Return [x, y] of the center of cell containing provided text 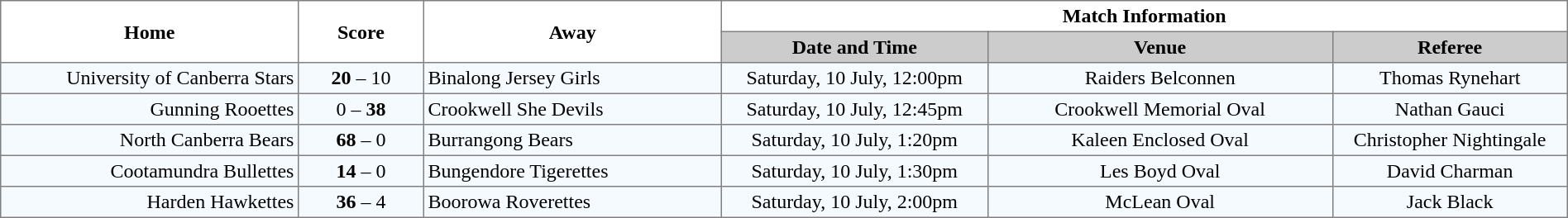
McLean Oval [1159, 202]
Away [572, 31]
Saturday, 10 July, 12:00pm [854, 78]
Jack Black [1450, 202]
Venue [1159, 47]
Harden Hawkettes [150, 202]
68 – 0 [361, 140]
Les Boyd Oval [1159, 171]
Burrangong Bears [572, 140]
Kaleen Enclosed Oval [1159, 140]
Gunning Rooettes [150, 109]
North Canberra Bears [150, 140]
Raiders Belconnen [1159, 78]
Saturday, 10 July, 1:30pm [854, 171]
20 – 10 [361, 78]
University of Canberra Stars [150, 78]
Saturday, 10 July, 2:00pm [854, 202]
Nathan Gauci [1450, 109]
Christopher Nightingale [1450, 140]
36 – 4 [361, 202]
14 – 0 [361, 171]
Date and Time [854, 47]
Crookwell Memorial Oval [1159, 109]
Saturday, 10 July, 12:45pm [854, 109]
Boorowa Roverettes [572, 202]
Score [361, 31]
Cootamundra Bullettes [150, 171]
Binalong Jersey Girls [572, 78]
Thomas Rynehart [1450, 78]
Saturday, 10 July, 1:20pm [854, 140]
Crookwell She Devils [572, 109]
Referee [1450, 47]
David Charman [1450, 171]
0 – 38 [361, 109]
Bungendore Tigerettes [572, 171]
Home [150, 31]
Match Information [1145, 17]
